Identify which cell holds the provided text, then report its (x, y) central coordinate. 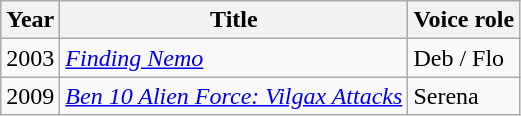
2003 (30, 58)
Ben 10 Alien Force: Vilgax Attacks (234, 96)
2009 (30, 96)
Title (234, 20)
Deb / Flo (464, 58)
Serena (464, 96)
Finding Nemo (234, 58)
Voice role (464, 20)
Year (30, 20)
